For the text-containing cell, return its midpoint in (x, y) coordinate format. 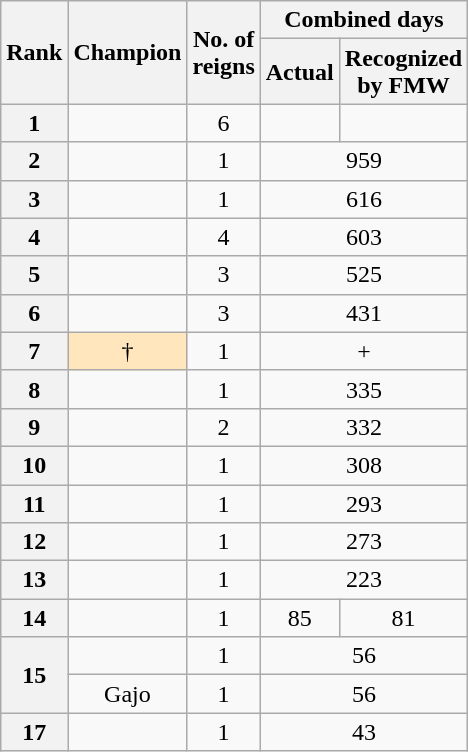
81 (403, 618)
85 (300, 618)
223 (364, 580)
308 (364, 465)
Champion (128, 52)
525 (364, 275)
Rank (34, 52)
273 (364, 542)
10 (34, 465)
959 (364, 161)
12 (34, 542)
+ (364, 351)
13 (34, 580)
603 (364, 237)
7 (34, 351)
332 (364, 427)
431 (364, 313)
335 (364, 389)
15 (34, 675)
Gajo (128, 694)
† (128, 351)
Combined days (364, 20)
9 (34, 427)
17 (34, 732)
616 (364, 199)
8 (34, 389)
293 (364, 503)
14 (34, 618)
No. ofreigns (224, 52)
5 (34, 275)
43 (364, 732)
Actual (300, 72)
Recognizedby FMW (403, 72)
11 (34, 503)
